Return the (x, y) coordinate for the center point of the cell that contains the specified text.  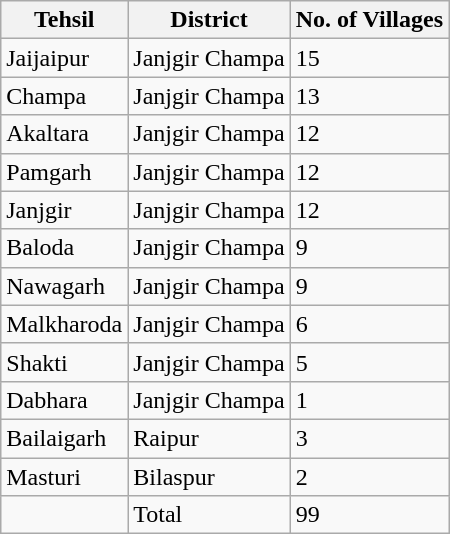
6 (369, 324)
1 (369, 400)
Champa (64, 96)
Bailaigarh (64, 438)
Jaijaipur (64, 58)
Dabhara (64, 400)
3 (369, 438)
Raipur (209, 438)
Akaltara (64, 134)
Baloda (64, 248)
99 (369, 515)
Malkharoda (64, 324)
District (209, 20)
Shakti (64, 362)
Pamgarh (64, 172)
Tehsil (64, 20)
15 (369, 58)
2 (369, 477)
No. of Villages (369, 20)
13 (369, 96)
Total (209, 515)
Janjgir (64, 210)
Masturi (64, 477)
Bilaspur (209, 477)
Nawagarh (64, 286)
5 (369, 362)
